Extract the [X, Y] coordinate from the center of the cell holding the provided text.  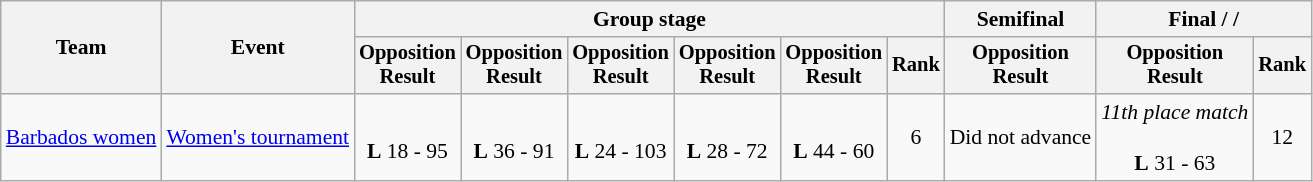
Final / / [1204, 19]
Event [258, 48]
Semifinal [1021, 19]
L 28 - 72 [728, 138]
L 36 - 91 [514, 138]
Women's tournament [258, 138]
L 24 - 103 [620, 138]
L 44 - 60 [834, 138]
Barbados women [82, 138]
L 18 - 95 [408, 138]
Team [82, 48]
6 [916, 138]
Did not advance [1021, 138]
11th place matchL 31 - 63 [1174, 138]
12 [1282, 138]
Group stage [650, 19]
